Search for the cell housing the specified text and yield its (x, y) center coordinate. 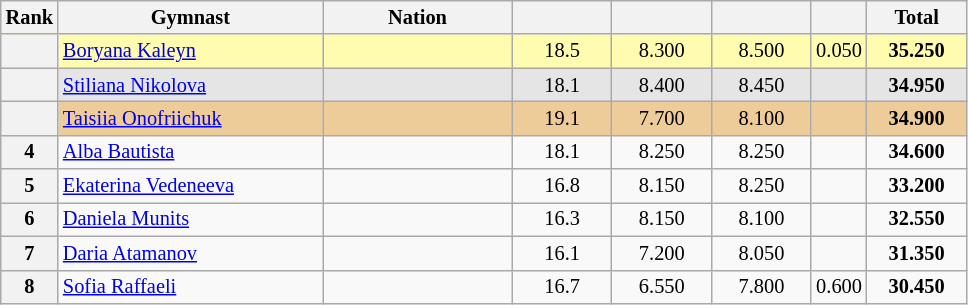
Daria Atamanov (190, 253)
6 (30, 219)
8.300 (662, 51)
Rank (30, 17)
35.250 (917, 51)
5 (30, 186)
Daniela Munits (190, 219)
8 (30, 287)
6.550 (662, 287)
Taisiia Onofriichuk (190, 118)
0.050 (839, 51)
16.1 (562, 253)
8.400 (662, 85)
4 (30, 152)
0.600 (839, 287)
Boryana Kaleyn (190, 51)
32.550 (917, 219)
7.700 (662, 118)
Nation (418, 17)
18.5 (562, 51)
8.050 (762, 253)
16.8 (562, 186)
8.500 (762, 51)
7 (30, 253)
19.1 (562, 118)
Alba Bautista (190, 152)
Sofia Raffaeli (190, 287)
31.350 (917, 253)
Gymnast (190, 17)
33.200 (917, 186)
30.450 (917, 287)
8.450 (762, 85)
Stiliana Nikolova (190, 85)
34.950 (917, 85)
7.800 (762, 287)
Ekaterina Vedeneeva (190, 186)
Total (917, 17)
34.900 (917, 118)
7.200 (662, 253)
16.3 (562, 219)
16.7 (562, 287)
34.600 (917, 152)
